Capture the cell that displays the provided text and extract its (X, Y) central coordinate. 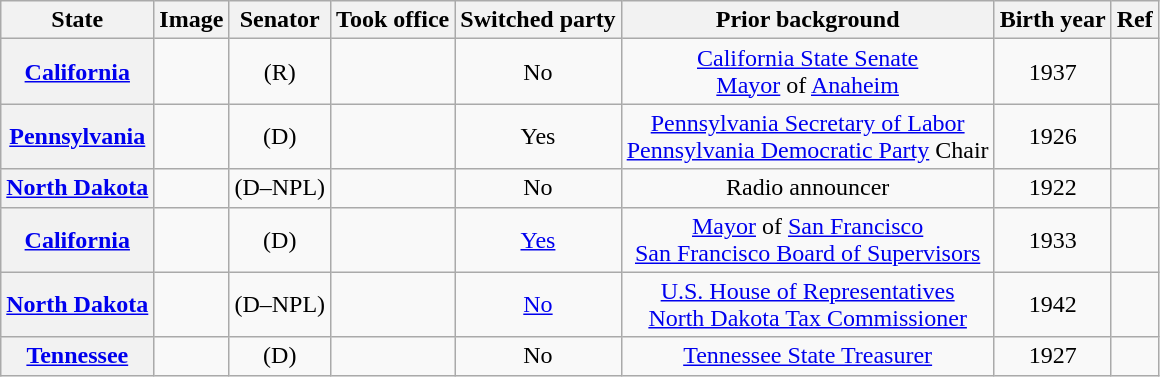
Senator (280, 20)
Mayor of San FranciscoSan Francisco Board of Supervisors (808, 240)
State (78, 20)
(R) (280, 72)
Tennessee State Treasurer (808, 356)
Radio announcer (808, 188)
Pennsylvania Secretary of LaborPennsylvania Democratic Party Chair (808, 136)
Pennsylvania (78, 136)
California State SenateMayor of Anaheim (808, 72)
1937 (1052, 72)
Switched party (538, 20)
Image (192, 20)
Prior background (808, 20)
Birth year (1052, 20)
1942 (1052, 304)
1922 (1052, 188)
Tennessee (78, 356)
Took office (393, 20)
1927 (1052, 356)
1926 (1052, 136)
U.S. House of RepresentativesNorth Dakota Tax Commissioner (808, 304)
1933 (1052, 240)
Ref (1134, 20)
